Pinpoint the cell where the given text exists, returning its (X, Y) midpoint coordinate. 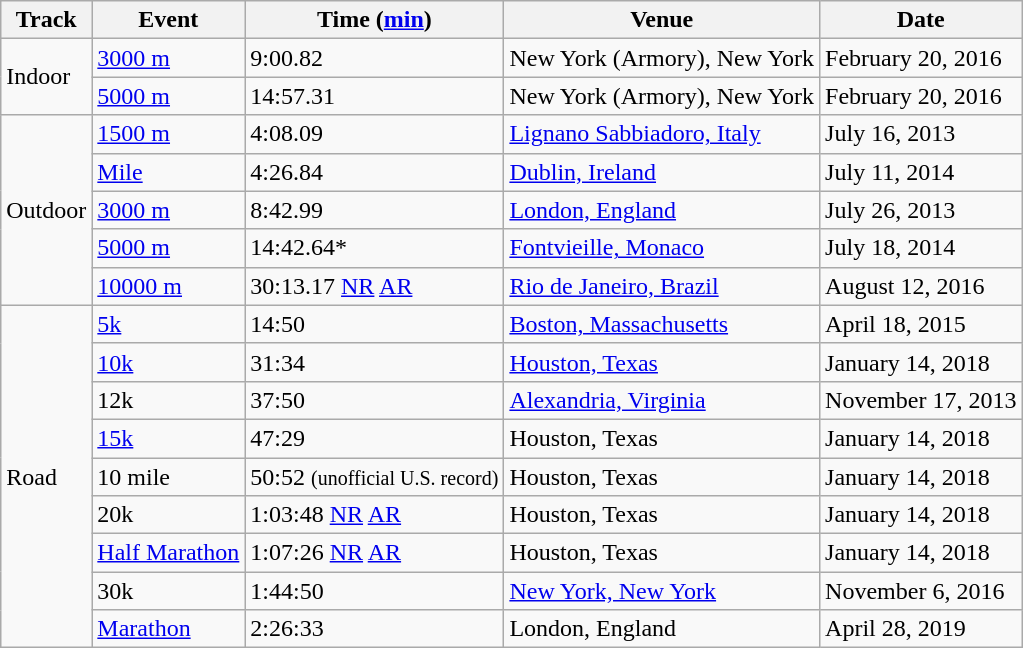
Road (46, 476)
37:50 (374, 400)
Lignano Sabbiadoro, Italy (662, 134)
Track (46, 20)
Alexandria, Virginia (662, 400)
August 12, 2016 (921, 286)
5k (168, 324)
Fontvieille, Monaco (662, 248)
July 26, 2013 (921, 210)
April 18, 2015 (921, 324)
Dublin, Ireland (662, 172)
1:07:26 NR AR (374, 553)
14:42.64* (374, 248)
20k (168, 515)
15k (168, 438)
47:29 (374, 438)
14:50 (374, 324)
10k (168, 362)
Event (168, 20)
July 11, 2014 (921, 172)
November 6, 2016 (921, 591)
Outdoor (46, 210)
12k (168, 400)
30:13.17 NR AR (374, 286)
10000 m (168, 286)
Mile (168, 172)
9:00.82 (374, 58)
Rio de Janeiro, Brazil (662, 286)
31:34 (374, 362)
Venue (662, 20)
14:57.31 (374, 96)
November 17, 2013 (921, 400)
4:08.09 (374, 134)
Half Marathon (168, 553)
30k (168, 591)
Marathon (168, 629)
July 16, 2013 (921, 134)
1:03:48 NR AR (374, 515)
New York, New York (662, 591)
1500 m (168, 134)
50:52 (unofficial U.S. record) (374, 477)
Boston, Massachusetts (662, 324)
July 18, 2014 (921, 248)
10 mile (168, 477)
April 28, 2019 (921, 629)
Time (min) (374, 20)
1:44:50 (374, 591)
2:26:33 (374, 629)
8:42.99 (374, 210)
Indoor (46, 77)
4:26.84 (374, 172)
Date (921, 20)
